Find where the given text appears and provide that cell's center as (X, Y) coordinate. 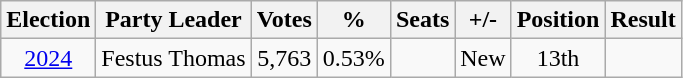
Festus Thomas (174, 58)
New (483, 58)
% (354, 20)
0.53% (354, 58)
+/- (483, 20)
Party Leader (174, 20)
5,763 (284, 58)
Votes (284, 20)
Position (558, 20)
2024 (48, 58)
Election (48, 20)
Result (643, 20)
13th (558, 58)
Seats (422, 20)
